Pinpoint the cell where the given text exists, returning its (x, y) midpoint coordinate. 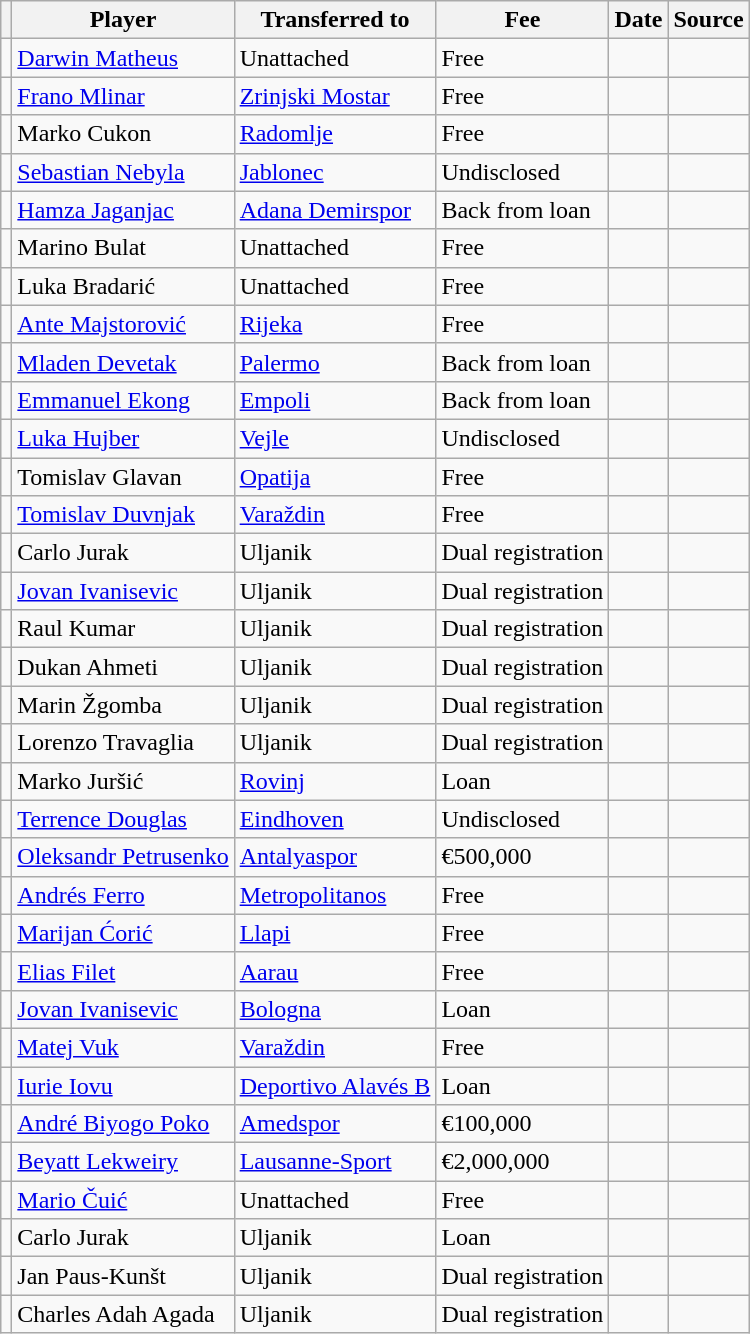
Raul Kumar (123, 629)
Amedspor (335, 1124)
Marko Cukon (123, 134)
€100,000 (522, 1124)
Jablonec (335, 172)
Fee (522, 20)
Eindhoven (335, 819)
Lausanne-Sport (335, 1162)
Iurie Iovu (123, 1085)
Deportivo Alavés B (335, 1085)
Source (708, 20)
Mario Čuić (123, 1200)
Opatija (335, 477)
Rovinj (335, 781)
Empoli (335, 400)
Andrés Ferro (123, 895)
€500,000 (522, 857)
Marijan Ćorić (123, 933)
Dukan Ahmeti (123, 667)
Oleksandr Petrusenko (123, 857)
Charles Adah Agada (123, 1314)
Rijeka (335, 324)
Palermo (335, 362)
Aarau (335, 971)
Jan Paus-Kunšt (123, 1276)
Frano Mlinar (123, 96)
Ante Majstorović (123, 324)
Elias Filet (123, 971)
Player (123, 20)
Vejle (335, 438)
Antalyaspor (335, 857)
Adana Demirspor (335, 210)
Llapi (335, 933)
Tomislav Glavan (123, 477)
Marin Žgomba (123, 705)
Mladen Devetak (123, 362)
Bologna (335, 1009)
Hamza Jaganjac (123, 210)
Metropolitanos (335, 895)
André Biyogo Poko (123, 1124)
Transferred to (335, 20)
Matej Vuk (123, 1047)
Luka Bradarić (123, 286)
Lorenzo Travaglia (123, 743)
Luka Hujber (123, 438)
Tomislav Duvnjak (123, 515)
Sebastian Nebyla (123, 172)
Marko Juršić (123, 781)
Radomlje (335, 134)
Marino Bulat (123, 248)
€2,000,000 (522, 1162)
Date (638, 20)
Beyatt Lekweiry (123, 1162)
Darwin Matheus (123, 58)
Terrence Douglas (123, 819)
Zrinjski Mostar (335, 96)
Emmanuel Ekong (123, 400)
